Search for the cell housing the specified text and yield its [X, Y] center coordinate. 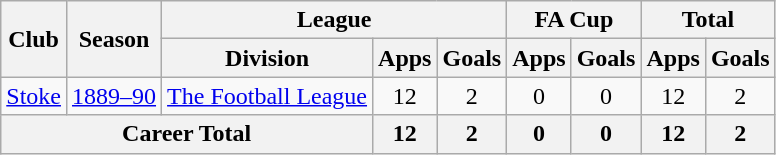
Career Total [187, 134]
Division [268, 58]
Club [34, 39]
Stoke [34, 96]
FA Cup [574, 20]
1889–90 [114, 96]
Total [708, 20]
League [334, 20]
The Football League [268, 96]
Season [114, 39]
